Find where the given text appears and provide that cell's center as [X, Y] coordinate. 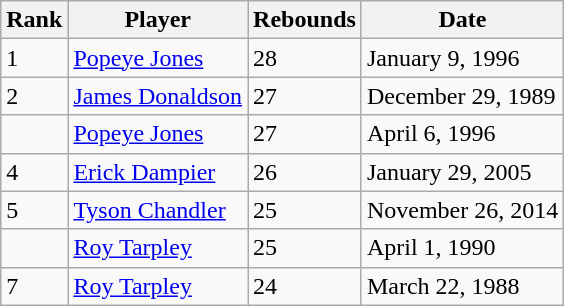
1 [34, 58]
Date [462, 20]
Player [158, 20]
April 6, 1996 [462, 134]
7 [34, 286]
5 [34, 210]
January 29, 2005 [462, 172]
Rank [34, 20]
Rebounds [305, 20]
December 29, 1989 [462, 96]
4 [34, 172]
Tyson Chandler [158, 210]
January 9, 1996 [462, 58]
April 1, 1990 [462, 248]
November 26, 2014 [462, 210]
2 [34, 96]
24 [305, 286]
James Donaldson [158, 96]
26 [305, 172]
Erick Dampier [158, 172]
28 [305, 58]
March 22, 1988 [462, 286]
